Provide the (X, Y) coordinate of the cell's center where the given text is located.  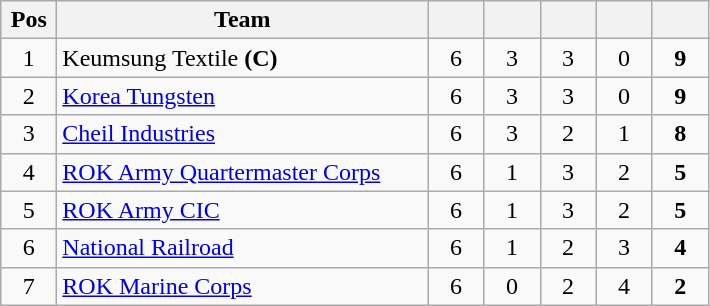
8 (680, 134)
ROK Army CIC (242, 210)
Pos (29, 20)
National Railroad (242, 248)
Team (242, 20)
Korea Tungsten (242, 96)
Cheil Industries (242, 134)
Keumsung Textile (C) (242, 58)
ROK Army Quartermaster Corps (242, 172)
7 (29, 286)
ROK Marine Corps (242, 286)
